Detect which cell encompasses the target text, then output its [X, Y] center coordinate. 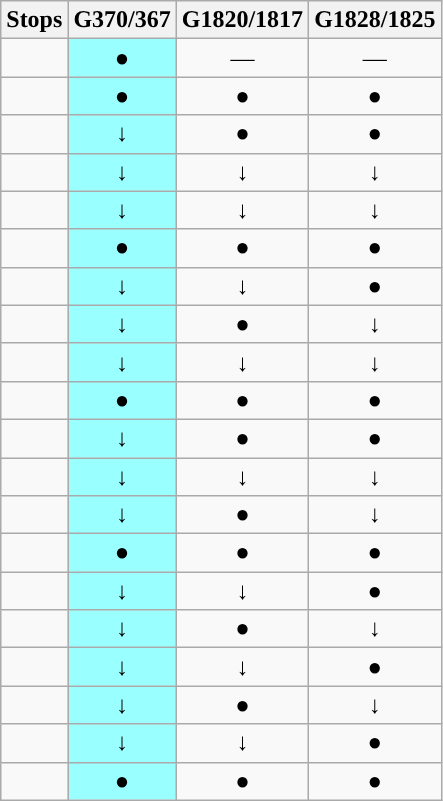
G370/367 [122, 20]
G1820/1817 [242, 20]
G1828/1825 [375, 20]
Stops [34, 20]
